Pinpoint the cell where the given text exists, returning its (X, Y) midpoint coordinate. 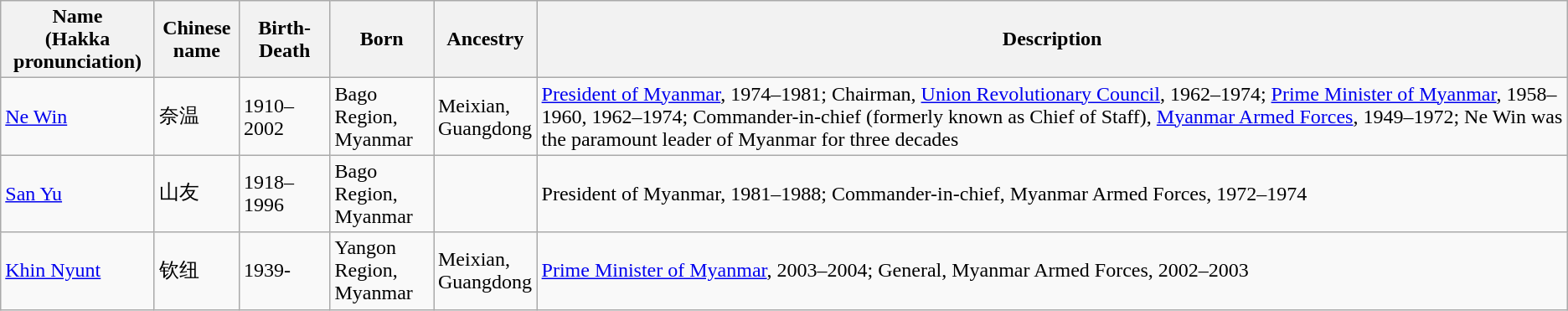
Birth-Death (285, 39)
奈温 (196, 117)
1918–1996 (285, 194)
Khin Nyunt (78, 271)
Ancestry (486, 39)
Yangon Region, Myanmar (382, 271)
President of Myanmar, 1981–1988; Commander-in-chief, Myanmar Armed Forces, 1972–1974 (1052, 194)
Description (1052, 39)
Chinese name (196, 39)
钦纽 (196, 271)
Born (382, 39)
Ne Win (78, 117)
Prime Minister of Myanmar, 2003–2004; General, Myanmar Armed Forces, 2002–2003 (1052, 271)
1910–2002 (285, 117)
1939- (285, 271)
San Yu (78, 194)
山友 (196, 194)
Name(Hakka pronunciation) (78, 39)
